Determine the [x, y] coordinate at the center of the cell enclosing the given text.  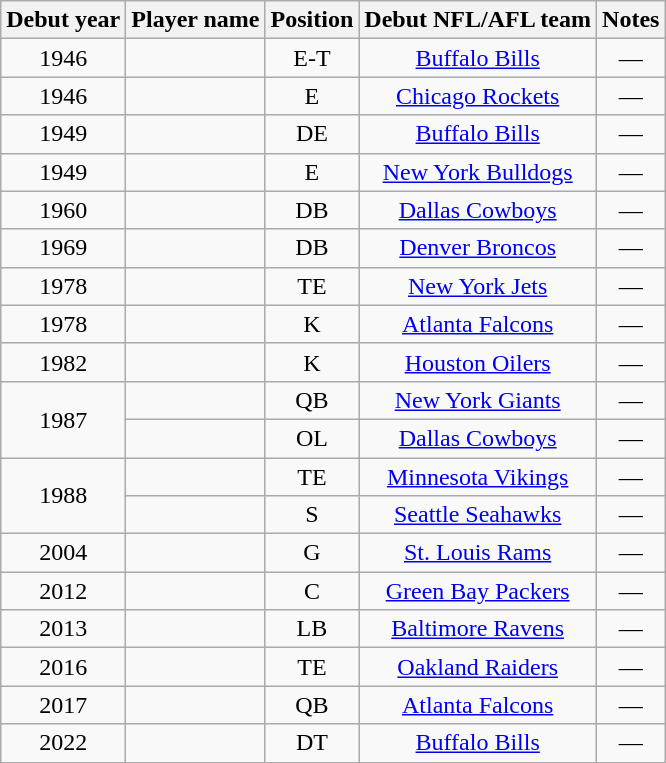
Debut year [64, 20]
1982 [64, 362]
Position [312, 20]
C [312, 591]
2016 [64, 667]
2012 [64, 591]
Denver Broncos [478, 248]
2013 [64, 629]
1960 [64, 210]
Minnesota Vikings [478, 477]
Seattle Seahawks [478, 515]
Chicago Rockets [478, 96]
DE [312, 134]
1987 [64, 419]
G [312, 553]
Green Bay Packers [478, 591]
New York Bulldogs [478, 172]
2022 [64, 743]
OL [312, 438]
Debut NFL/AFL team [478, 20]
St. Louis Rams [478, 553]
DT [312, 743]
Player name [196, 20]
LB [312, 629]
Notes [631, 20]
1969 [64, 248]
New York Giants [478, 400]
2004 [64, 553]
1988 [64, 496]
New York Jets [478, 286]
E-T [312, 58]
S [312, 515]
Houston Oilers [478, 362]
2017 [64, 705]
Oakland Raiders [478, 667]
Baltimore Ravens [478, 629]
